Capture the cell that displays the provided text and extract its (X, Y) central coordinate. 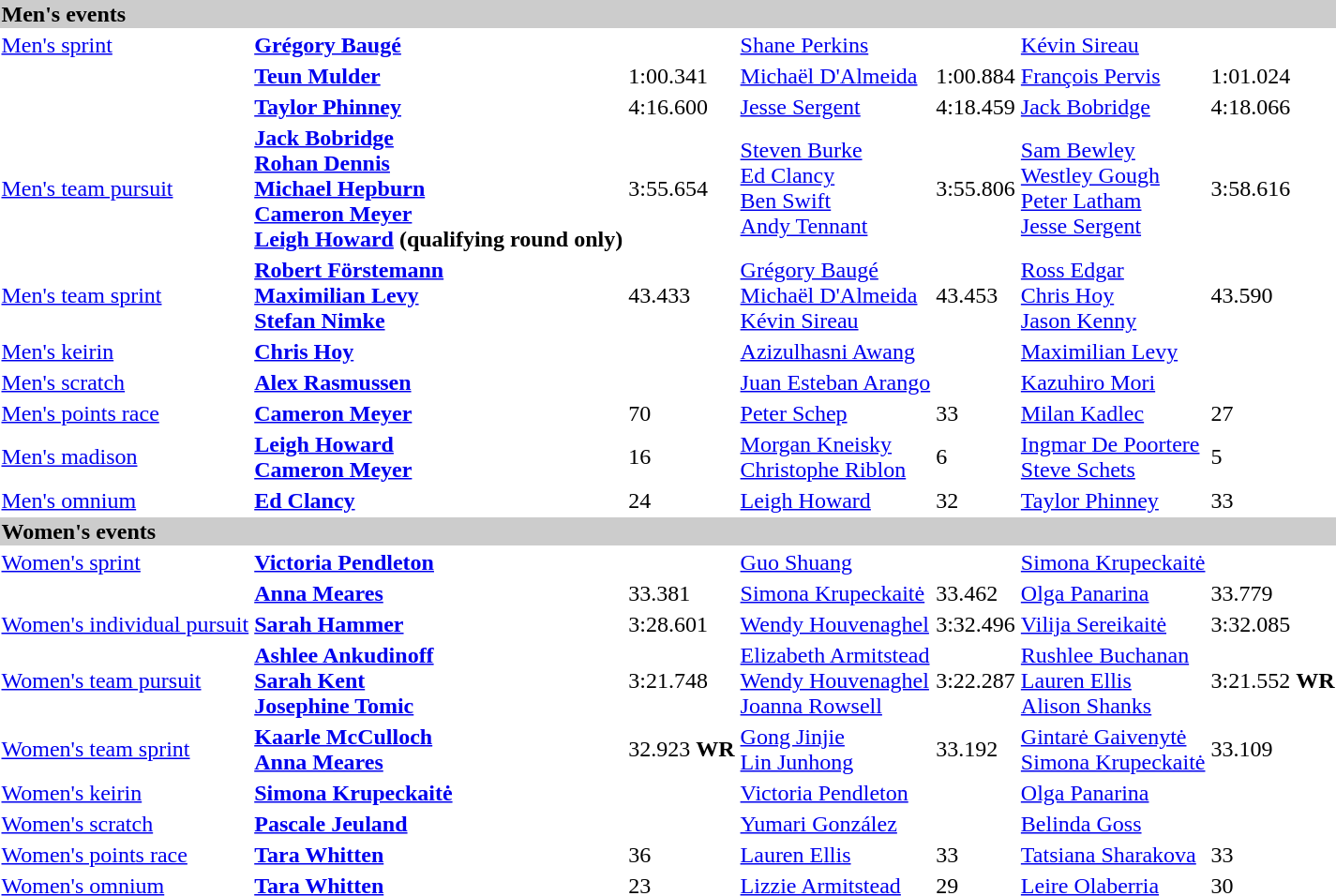
Jesse Sergent (835, 107)
1:00.341 (682, 76)
Tara Whitten (439, 855)
Women's scratch (126, 824)
Alex Rasmussen (439, 382)
Sam BewleyWestley GoughPeter LathamJesse Sergent (1113, 188)
43.433 (682, 295)
Pascale Jeuland (439, 824)
Women's points race (126, 855)
Men's omnium (126, 500)
Kévin Sireau (1113, 45)
Ross EdgarChris HoyJason Kenny (1113, 295)
33.109 (1273, 750)
Women's team pursuit (126, 680)
Anna Meares (439, 593)
Michaël D'Almeida (835, 76)
Leigh Howard (835, 500)
Wendy Houvenaghel (835, 624)
Guo Shuang (835, 562)
3:22.287 (976, 680)
43.590 (1273, 295)
Leigh HowardCameron Meyer (439, 457)
Tatsiana Sharakova (1113, 855)
Ashlee AnkudinoffSarah KentJosephine Tomic (439, 680)
Men's madison (126, 457)
Men's keirin (126, 351)
33.779 (1273, 593)
Vilija Sereikaitė (1113, 624)
3:28.601 (682, 624)
Shane Perkins (835, 45)
Jack Bobridge (1113, 107)
Ed Clancy (439, 500)
1:00.884 (976, 76)
Kazuhiro Mori (1113, 382)
Women's team sprint (126, 750)
32.923 WR (682, 750)
Robert FörstemannMaximilian LevyStefan Nimke (439, 295)
Grégory BaugéMichaël D'AlmeidaKévin Sireau (835, 295)
Gong JinjieLin Junhong (835, 750)
Men's points race (126, 413)
3:21.552 WR (1273, 680)
3:55.654 (682, 188)
Grégory Baugé (439, 45)
Teun Mulder (439, 76)
33.381 (682, 593)
Jack BobridgeRohan DennisMichael Hepburn Cameron Meyer Leigh Howard (qualifying round only) (439, 188)
3:32.085 (1273, 624)
Rushlee BuchananLauren EllisAlison Shanks (1113, 680)
Women's sprint (126, 562)
27 (1273, 413)
6 (976, 457)
Lauren Ellis (835, 855)
Men's scratch (126, 382)
Women's individual pursuit (126, 624)
3:58.616 (1273, 188)
Kaarle McCullochAnna Meares (439, 750)
4:16.600 (682, 107)
4:18.459 (976, 107)
70 (682, 413)
Milan Kadlec (1113, 413)
Morgan KneiskyChristophe Riblon (835, 457)
Women's events (668, 531)
Men's sprint (126, 45)
Women's keirin (126, 793)
16 (682, 457)
Men's team sprint (126, 295)
Sarah Hammer (439, 624)
24 (682, 500)
Yumari González (835, 824)
Juan Esteban Arango (835, 382)
Peter Schep (835, 413)
3:21.748 (682, 680)
43.453 (976, 295)
3:55.806 (976, 188)
1:01.024 (1273, 76)
Gintarė GaivenytėSimona Krupeckaitė (1113, 750)
3:32.496 (976, 624)
5 (1273, 457)
Chris Hoy (439, 351)
36 (682, 855)
Cameron Meyer (439, 413)
Maximilian Levy (1113, 351)
33.462 (976, 593)
4:18.066 (1273, 107)
Men's events (668, 14)
Belinda Goss (1113, 824)
Azizulhasni Awang (835, 351)
Steven BurkeEd Clancy Ben SwiftAndy Tennant (835, 188)
Elizabeth ArmitsteadWendy HouvenaghelJoanna Rowsell (835, 680)
François Pervis (1113, 76)
Men's team pursuit (126, 188)
33.192 (976, 750)
Ingmar De PoortereSteve Schets (1113, 457)
32 (976, 500)
